Return the (X, Y) coordinate for the center point of the cell that contains the specified text.  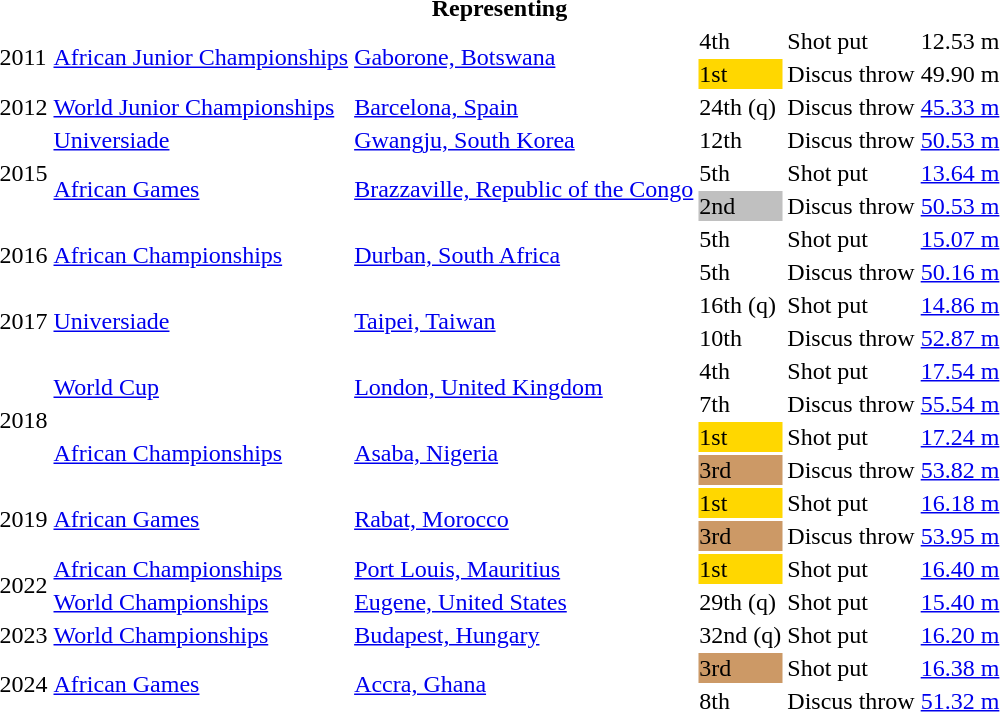
Durban, South Africa (524, 256)
Asaba, Nigeria (524, 454)
Eugene, United States (524, 602)
2nd (740, 206)
10th (740, 338)
Barcelona, Spain (524, 107)
Budapest, Hungary (524, 635)
World Junior Championships (201, 107)
Gwangju, South Korea (524, 140)
Port Louis, Mauritius (524, 569)
London, United Kingdom (524, 388)
29th (q) (740, 602)
Rabat, Morocco (524, 520)
Taipei, Taiwan (524, 322)
24th (q) (740, 107)
7th (740, 404)
32nd (q) (740, 635)
Brazzaville, Republic of the Congo (524, 190)
African Junior Championships (201, 58)
16th (q) (740, 305)
12th (740, 140)
Gaborone, Botswana (524, 58)
World Cup (201, 388)
